Identify which cell holds the provided text, then report its [X, Y] central coordinate. 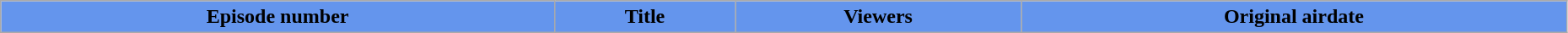
Original airdate [1294, 17]
Viewers [879, 17]
Title [644, 17]
Episode number [278, 17]
